Determine the (x, y) coordinate at the center of the cell enclosing the given text.  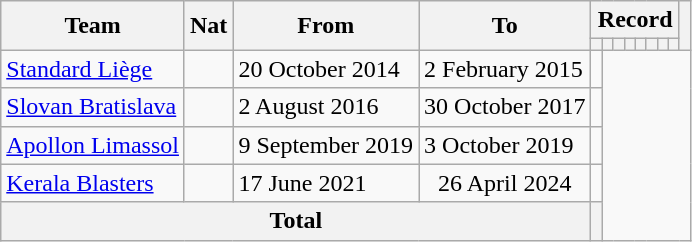
3 October 2019 (505, 145)
17 June 2021 (326, 183)
9 September 2019 (326, 145)
2 August 2016 (326, 107)
Slovan Bratislava (93, 107)
26 April 2024 (505, 183)
To (505, 26)
Total (296, 221)
Kerala Blasters (93, 183)
Standard Liège (93, 69)
20 October 2014 (326, 69)
Record (635, 20)
Apollon Limassol (93, 145)
Team (93, 26)
From (326, 26)
Nat (208, 26)
2 February 2015 (505, 69)
30 October 2017 (505, 107)
